Provide the (x, y) coordinate of the cell's center where the given text is located.  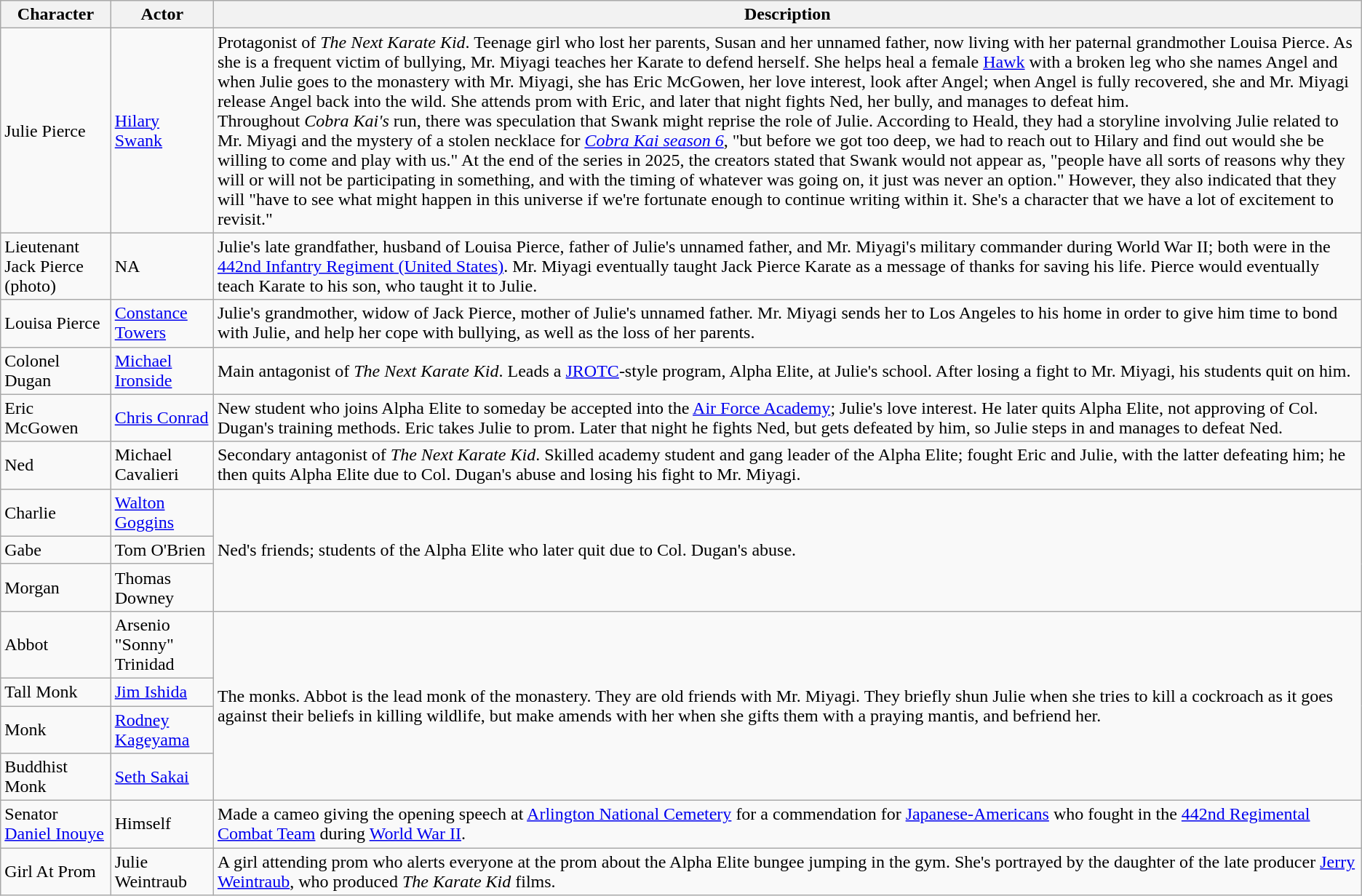
Tall Monk (55, 692)
Charlie (55, 512)
Monk (55, 729)
Girl At Prom (55, 871)
Jim Ishida (162, 692)
Lieutenant Jack Pierce (photo) (55, 266)
Buddhist Monk (55, 777)
Chris Conrad (162, 417)
Julie Pierce (55, 131)
Ned (55, 465)
Constance Towers (162, 323)
Description (787, 15)
Thomas Downey (162, 588)
Michael Ironside (162, 371)
Gabe (55, 550)
Rodney Kageyama (162, 729)
Character (55, 15)
Himself (162, 825)
Julie Weintraub (162, 871)
Hilary Swank (162, 131)
Abbot (55, 644)
Colonel Dugan (55, 371)
Seth Sakai (162, 777)
Morgan (55, 588)
Michael Cavalieri (162, 465)
Eric McGowen (55, 417)
Ned's friends; students of the Alpha Elite who later quit due to Col. Dugan's abuse. (787, 550)
Arsenio "Sonny" Trinidad (162, 644)
NA (162, 266)
Louisa Pierce (55, 323)
Actor (162, 15)
Senator Daniel Inouye (55, 825)
Walton Goggins (162, 512)
Tom O'Brien (162, 550)
